Locate the cell with the specified text and output its [X, Y] center coordinate. 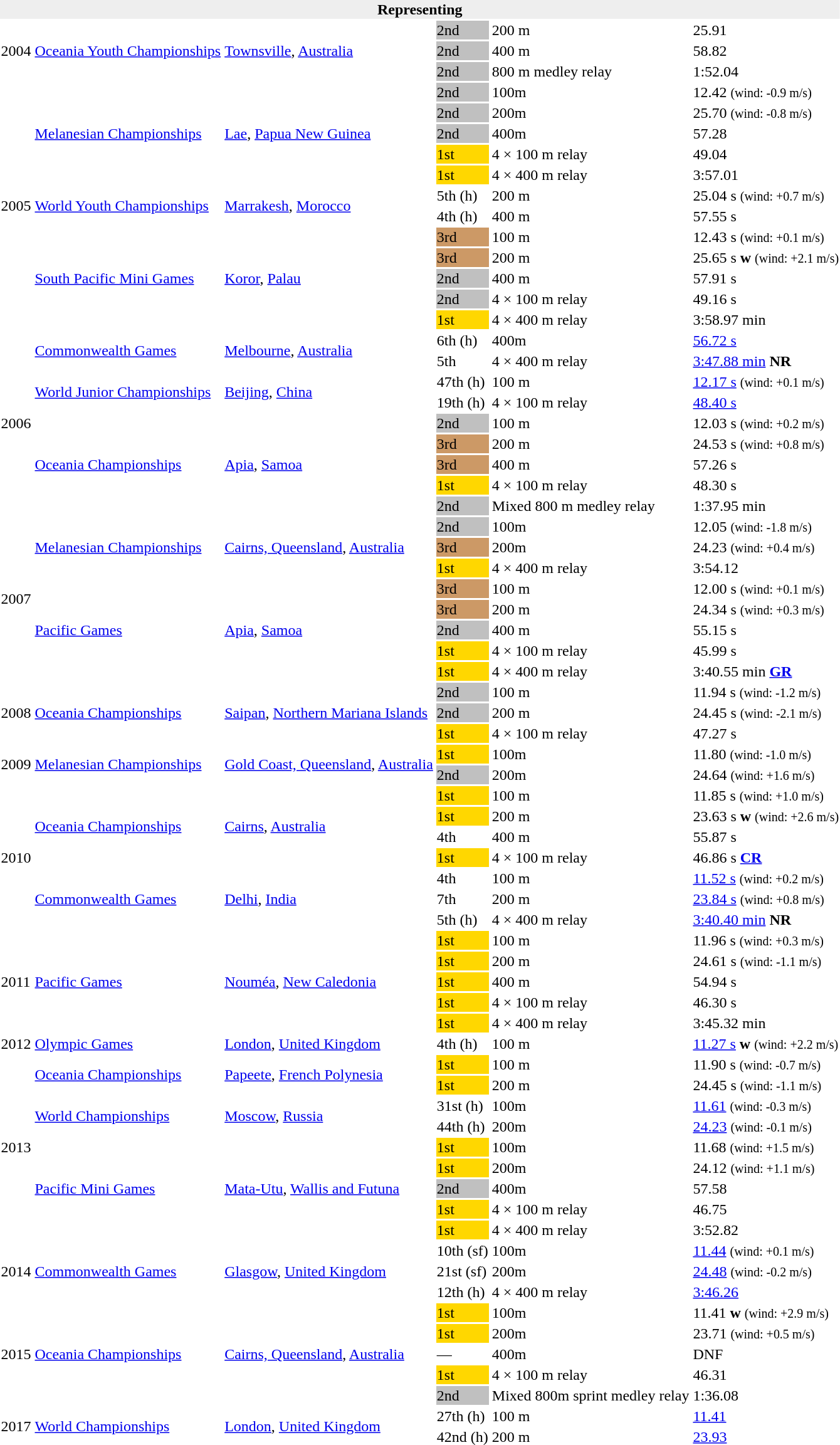
11.41 [766, 1416]
Olympic Games [128, 1044]
24.48 (wind: -0.2 m/s) [766, 1271]
58.82 [766, 51]
London, United Kingdom [329, 1044]
3:40.55 min GR [766, 671]
Gold Coast, Queensland, Australia [329, 765]
7th [463, 899]
23.63 s w (wind: +2.6 m/s) [766, 816]
49.04 [766, 154]
Representing [420, 9]
24.45 s (wind: -1.1 m/s) [766, 1085]
23.84 s (wind: +0.8 m/s) [766, 899]
2014 [16, 1271]
19th (h) [463, 402]
2004 [16, 51]
46.86 s CR [766, 858]
47.27 s [766, 733]
48.40 s [766, 402]
Townsville, Australia [329, 51]
48.30 s [766, 485]
2008 [16, 713]
23.71 (wind: +0.5 m/s) [766, 1333]
12.17 s (wind: +0.1 m/s) [766, 382]
3:45.32 min [766, 1023]
11.44 (wind: +0.1 m/s) [766, 1251]
25.65 s w (wind: +2.1 m/s) [766, 258]
Papeete, French Polynesia [329, 1075]
55.87 s [766, 837]
Saipan, Northern Mariana Islands [329, 713]
12th (h) [463, 1292]
World Junior Championships [128, 392]
Glasgow, United Kingdom [329, 1271]
12.42 (wind: -0.9 m/s) [766, 92]
2015 [16, 1354]
3:54.12 [766, 568]
1:37.95 min [766, 506]
24.12 (wind: +1.1 m/s) [766, 1168]
Lae, Papua New Guinea [329, 134]
44th (h) [463, 1127]
2009 [16, 765]
12.05 (wind: -1.8 m/s) [766, 527]
Marrakesh, Morocco [329, 206]
11.27 s w (wind: +2.2 m/s) [766, 1044]
Beijing, China [329, 392]
11.90 s (wind: -0.7 m/s) [766, 1064]
25.70 (wind: -0.8 m/s) [766, 113]
27th (h) [463, 1416]
11.94 s (wind: -1.2 m/s) [766, 692]
24.45 s (wind: -2.1 m/s) [766, 713]
46.75 [766, 1209]
11.85 s (wind: +1.0 m/s) [766, 796]
2013 [16, 1147]
World Championships [128, 1116]
World Youth Championships [128, 206]
31st (h) [463, 1106]
Nouméa, New Caledonia [329, 982]
Oceania Youth Championships [128, 51]
57.28 [766, 134]
57.26 s [766, 465]
Melbourne, Australia [329, 351]
11.96 s (wind: +0.3 m/s) [766, 940]
Pacific Mini Games [128, 1189]
2005 [16, 206]
12.03 s (wind: +0.2 m/s) [766, 423]
2007 [16, 599]
24.34 s (wind: +0.3 m/s) [766, 609]
56.72 s [766, 340]
57.91 s [766, 278]
3:46.26 [766, 1292]
24.23 (wind: -0.1 m/s) [766, 1127]
49.16 s [766, 299]
24.61 s (wind: -1.1 m/s) [766, 961]
3:52.82 [766, 1230]
800 m medley relay [591, 71]
54.94 s [766, 982]
11.41 w (wind: +2.9 m/s) [766, 1313]
5th [463, 361]
Koror, Palau [329, 278]
46.30 s [766, 1002]
DNF [766, 1354]
3:58.97 min [766, 320]
Delhi, India [329, 899]
11.61 (wind: -0.3 m/s) [766, 1106]
South Pacific Mini Games [128, 278]
2006 [16, 423]
12.43 s (wind: +0.1 m/s) [766, 237]
24.53 s (wind: +0.8 m/s) [766, 444]
57.55 s [766, 216]
3:47.88 min NR [766, 361]
24.64 (wind: +1.6 m/s) [766, 775]
Moscow, Russia [329, 1116]
12.00 s (wind: +0.1 m/s) [766, 589]
Mata-Utu, Wallis and Futuna [329, 1189]
55.15 s [766, 630]
21st (sf) [463, 1271]
11.68 (wind: +1.5 m/s) [766, 1147]
25.91 [766, 30]
6th (h) [463, 340]
Mixed 800m sprint medley relay [591, 1395]
3:40.40 min NR [766, 920]
57.58 [766, 1189]
2012 [16, 1044]
— [463, 1354]
11.80 (wind: -1.0 m/s) [766, 754]
3:57.01 [766, 175]
11.52 s (wind: +0.2 m/s) [766, 878]
25.04 s (wind: +0.7 m/s) [766, 196]
Cairns, Australia [329, 826]
2010 [16, 858]
1:36.08 [766, 1395]
10th (sf) [463, 1251]
24.23 (wind: +0.4 m/s) [766, 547]
47th (h) [463, 382]
45.99 s [766, 651]
2011 [16, 982]
46.31 [766, 1375]
Mixed 800 m medley relay [591, 506]
1:52.04 [766, 71]
